Identify which cell holds the provided text, then report its (x, y) central coordinate. 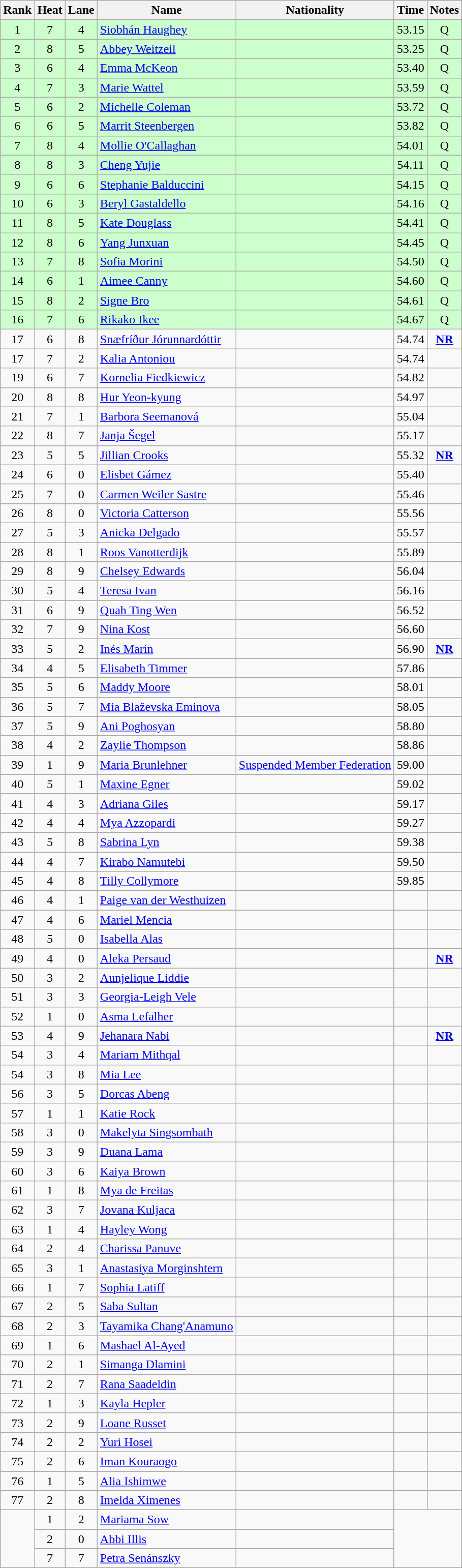
42 (17, 823)
Kalia Antoniou (167, 358)
10 (17, 203)
58.05 (411, 707)
Quah Ting Wen (167, 610)
55.32 (411, 455)
45 (17, 881)
Abbey Weitzeil (167, 49)
Loane Russet (167, 1423)
14 (17, 281)
32 (17, 629)
50 (17, 978)
Mia Blaževska Eminova (167, 707)
70 (17, 1365)
Kate Douglass (167, 223)
Aimee Canny (167, 281)
63 (17, 1229)
Jillian Crooks (167, 455)
Teresa Ivan (167, 591)
59.85 (411, 881)
58.80 (411, 726)
40 (17, 784)
52 (17, 1016)
Rank (17, 10)
Time (411, 10)
Mya Azzopardi (167, 823)
27 (17, 532)
55.89 (411, 552)
Roos Vanotterdijk (167, 552)
Georgia-Leigh Vele (167, 997)
19 (17, 378)
Mya de Freitas (167, 1191)
57 (17, 1113)
Siobhán Haughey (167, 29)
Jehanara Nabi (167, 1036)
Name (167, 10)
Maxine Egner (167, 784)
Stephanie Balduccini (167, 184)
55.46 (411, 494)
31 (17, 610)
Ani Poghosyan (167, 726)
25 (17, 494)
Mariel Mencia (167, 920)
59.00 (411, 765)
Abbi Illis (167, 1539)
Victoria Catterson (167, 513)
Marie Wattel (167, 87)
Charissa Panuve (167, 1249)
20 (17, 397)
Rana Saadeldin (167, 1384)
77 (17, 1500)
64 (17, 1249)
Aunjelique Liddie (167, 978)
47 (17, 920)
54.15 (411, 184)
Mariama Sow (167, 1520)
Iman Kouraogo (167, 1461)
33 (17, 649)
29 (17, 571)
Snæfríður Jórunnardóttir (167, 339)
73 (17, 1423)
54.01 (411, 145)
Anicka Delgado (167, 532)
59 (17, 1152)
Mia Lee (167, 1074)
Emma McKeon (167, 68)
54.67 (411, 320)
53.72 (411, 107)
Inés Marín (167, 649)
55.04 (411, 416)
34 (17, 668)
Rikako Ikee (167, 320)
Suspended Member Federation (315, 765)
12 (17, 243)
Aleka Persaud (167, 958)
Signe Bro (167, 300)
75 (17, 1461)
76 (17, 1481)
Simanga Dlamini (167, 1365)
60 (17, 1171)
Yang Junxuan (167, 243)
56.04 (411, 571)
53.59 (411, 87)
51 (17, 997)
Zaylie Thompson (167, 745)
Elisabeth Timmer (167, 668)
Isabella Alas (167, 939)
11 (17, 223)
22 (17, 436)
Chelsey Edwards (167, 571)
53.82 (411, 126)
55.40 (411, 474)
72 (17, 1403)
Mollie O'Callaghan (167, 145)
Nationality (315, 10)
36 (17, 707)
53.15 (411, 29)
Nina Kost (167, 629)
56 (17, 1094)
30 (17, 591)
24 (17, 474)
54.60 (411, 281)
Paige van der Westhuizen (167, 900)
37 (17, 726)
Petra Senánszky (167, 1558)
Janja Šegel (167, 436)
Kaiya Brown (167, 1171)
Tayamika Chang'Anamuno (167, 1326)
54.41 (411, 223)
26 (17, 513)
Anastasiya Morginshtern (167, 1268)
35 (17, 687)
Maria Brunlehner (167, 765)
Adriana Giles (167, 803)
Maddy Moore (167, 687)
21 (17, 416)
16 (17, 320)
28 (17, 552)
65 (17, 1268)
57.86 (411, 668)
Kayla Hepler (167, 1403)
Carmen Weiler Sastre (167, 494)
Jovana Kuljaca (167, 1210)
Elisbet Gámez (167, 474)
54.16 (411, 203)
62 (17, 1210)
Heat (50, 10)
38 (17, 745)
Hayley Wong (167, 1229)
Hur Yeon-kyung (167, 397)
Kirabo Namutebi (167, 862)
Imelda Ximenes (167, 1500)
44 (17, 862)
54.45 (411, 243)
Lane (81, 10)
55.17 (411, 436)
Katie Rock (167, 1113)
Makelyta Singsombath (167, 1132)
43 (17, 842)
Mashael Al-Ayed (167, 1345)
Duana Lama (167, 1152)
Michelle Coleman (167, 107)
Tilly Collymore (167, 881)
59.27 (411, 823)
15 (17, 300)
Sophia Latiff (167, 1287)
Asma Lefalher (167, 1016)
46 (17, 900)
67 (17, 1307)
74 (17, 1442)
71 (17, 1384)
23 (17, 455)
Barbora Seemanová (167, 416)
Saba Sultan (167, 1307)
59.02 (411, 784)
Dorcas Abeng (167, 1094)
58.01 (411, 687)
Kornelia Fiedkiewicz (167, 378)
56.52 (411, 610)
Sofia Morini (167, 262)
58.86 (411, 745)
54.11 (411, 165)
53 (17, 1036)
54.50 (411, 262)
54.82 (411, 378)
Notes (444, 10)
56.16 (411, 591)
Beryl Gastaldello (167, 203)
59.38 (411, 842)
55.57 (411, 532)
61 (17, 1191)
54.97 (411, 397)
Cheng Yujie (167, 165)
53.40 (411, 68)
59.17 (411, 803)
Alia Ishimwe (167, 1481)
39 (17, 765)
13 (17, 262)
Yuri Hosei (167, 1442)
Marrit Steenbergen (167, 126)
48 (17, 939)
Mariam Mithqal (167, 1055)
68 (17, 1326)
56.60 (411, 629)
53.25 (411, 49)
Sabrina Lyn (167, 842)
41 (17, 803)
49 (17, 958)
58 (17, 1132)
69 (17, 1345)
56.90 (411, 649)
55.56 (411, 513)
59.50 (411, 862)
66 (17, 1287)
54.61 (411, 300)
